Capture the cell that displays the provided text and extract its [X, Y] central coordinate. 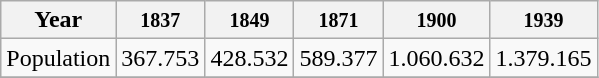
1837 [160, 20]
1.060.632 [436, 58]
589.377 [338, 58]
Year [58, 20]
Population [58, 58]
367.753 [160, 58]
1849 [250, 20]
1939 [544, 20]
1900 [436, 20]
428.532 [250, 58]
1.379.165 [544, 58]
1871 [338, 20]
